Capture the cell that displays the provided text and extract its (X, Y) central coordinate. 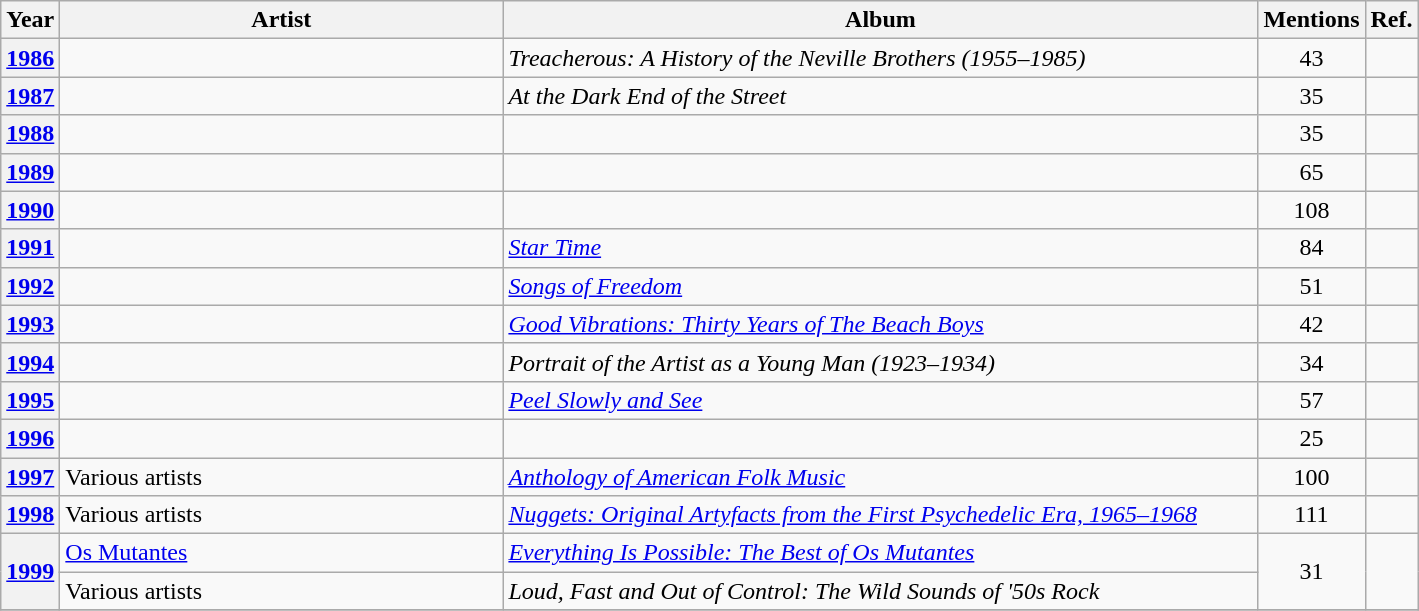
42 (1312, 324)
84 (1312, 248)
1987 (30, 96)
108 (1312, 210)
57 (1312, 400)
100 (1312, 477)
Songs of Freedom (880, 286)
43 (1312, 58)
25 (1312, 438)
1997 (30, 477)
Ref. (1392, 20)
Peel Slowly and See (880, 400)
1999 (30, 572)
1993 (30, 324)
1992 (30, 286)
Everything Is Possible: The Best of Os Mutantes (880, 553)
At the Dark End of the Street (880, 96)
Anthology of American Folk Music (880, 477)
1990 (30, 210)
65 (1312, 172)
Portrait of the Artist as a Young Man (1923–1934) (880, 362)
Loud, Fast and Out of Control: The Wild Sounds of '50s Rock (880, 591)
51 (1312, 286)
1989 (30, 172)
Artist (282, 20)
Good Vibrations: Thirty Years of The Beach Boys (880, 324)
1998 (30, 515)
1986 (30, 58)
Os Mutantes (282, 553)
111 (1312, 515)
1991 (30, 248)
Year (30, 20)
Mentions (1312, 20)
Star Time (880, 248)
31 (1312, 572)
1988 (30, 134)
1996 (30, 438)
34 (1312, 362)
1995 (30, 400)
Treacherous: A History of the Neville Brothers (1955–1985) (880, 58)
Album (880, 20)
1994 (30, 362)
Nuggets: Original Artyfacts from the First Psychedelic Era, 1965–1968 (880, 515)
